From the cell containing the given text, extract its center point as (x, y) coordinate. 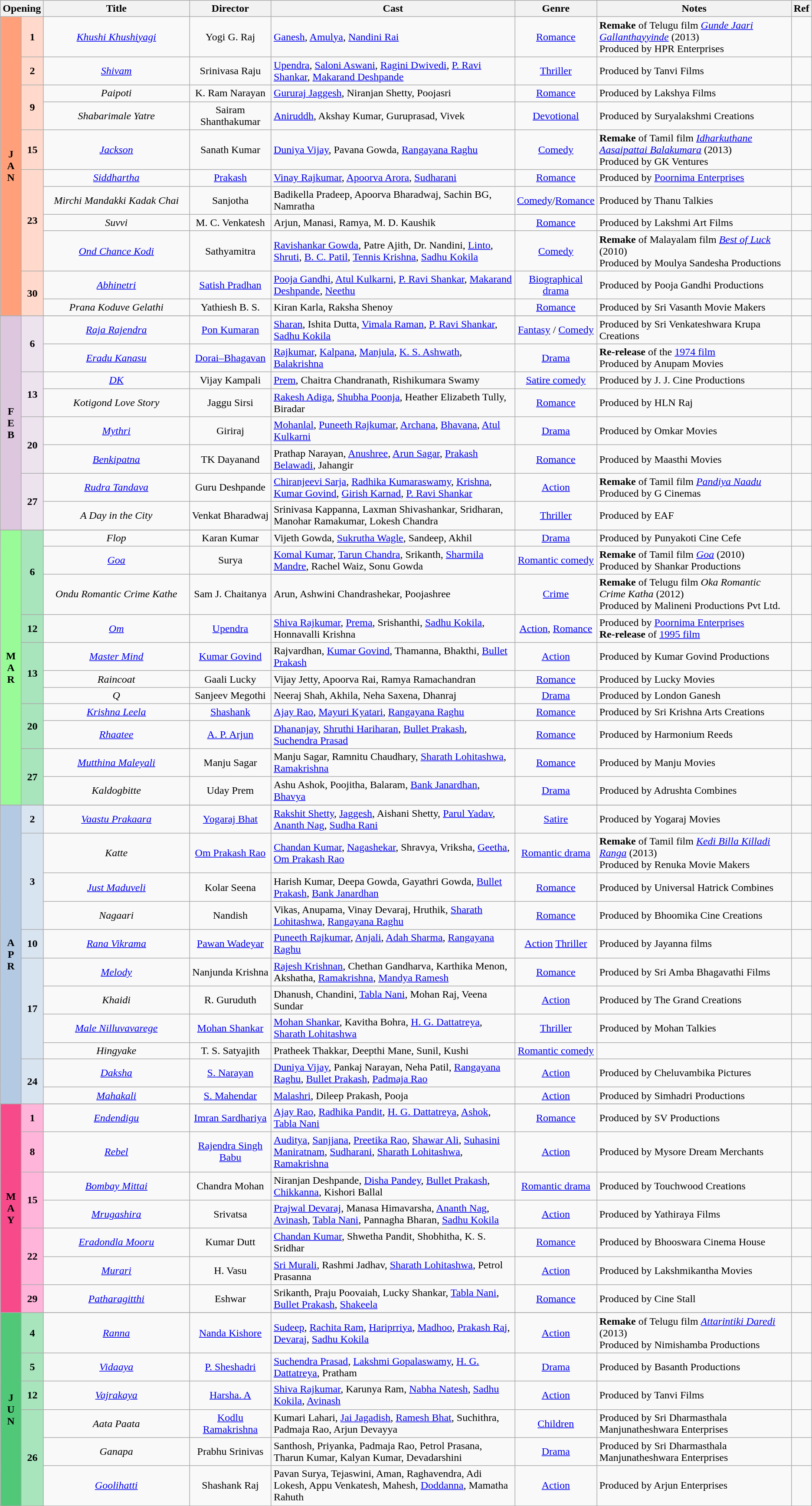
Prana Koduve Gelathi (116, 307)
Arun, Ashwini Chandrashekar, Poojashree (393, 594)
Bombay Mittai (116, 1186)
Kumari Lahari, Jai Jagadish, Ramesh Bhat, Suchithra, Padmaja Rao, Arjun Devayya (393, 1424)
Kolar Seena (231, 887)
Katte (116, 853)
Chandan Kumar, Shwetha Pandit, Shobhitha, K. S. Sridhar (393, 1242)
Murari (116, 1271)
Niranjan Deshpande, Disha Pandey, Bullet Prakash, Chikkanna, Kishori Ballal (393, 1186)
3 (32, 881)
Kodlu Ramakrishna (231, 1424)
Komal Kumar, Tarun Chandra, Srikanth, Sharmila Mandre, Rachel Waiz, Sonu Gowda (393, 560)
Notes (694, 9)
10 (32, 944)
Shivam (116, 71)
Produced by Yogaraj Movies (694, 819)
Ajay Rao, Radhika Pandit, H. G. Dattatreya, Ashok, Tabla Nani (393, 1117)
Paipoti (116, 93)
Remake of Tamil film Goa (2010) Produced by Shankar Productions (694, 560)
Produced by Jayanna films (694, 944)
Mutthina Maleyali (116, 763)
Produced by Sri Amba Bhagavathi Films (694, 972)
Om Prakash Rao (231, 853)
Produced by Thanu Talkies (694, 200)
Santhosh, Priyanka, Padmaja Rao, Petrol Prasana, Tharun Kumar, Kalyan Kumar, Devadarshini (393, 1451)
Mohanlal, Puneeth Rajkumar, Archana, Bhavana, Atul Kulkarni (393, 431)
Srinivasa Raju (231, 71)
Rajvardhan, Kumar Govind, Thamanna, Bhakthi, Bullet Prakash (393, 657)
Nanda Kishore (231, 1333)
Produced by J. J. Cine Productions (694, 380)
Auditya, Sanjjana, Preetika Rao, Shawar Ali, Suhasini Maniratnam, Sudharani, Sharath Lohitashwa, Ramakrishna (393, 1152)
Khushi Khushiyagi (116, 37)
Raincoat (116, 679)
Rakesh Adiga, Shubha Poonja, Heather Elizabeth Tully, Biradar (393, 403)
Srivatsa (231, 1215)
Gururaj Jaggesh, Niranjan Shetty, Poojasri (393, 93)
Yogi G. Raj (231, 37)
S. Narayan (231, 1073)
Pavan Surya, Tejaswini, Aman, Raghavendra, Adi Lokesh, Appu Venkatesh, Mahesh, Doddanna, Mamatha Rahuth (393, 1486)
Rakshit Shetty, Jaggesh, Aishani Shetty, Parul Yadav, Ananth Nag, Sudha Rani (393, 819)
Remake of Telugu film Oka Romantic Crime Katha (2012) Produced by Malineni Productions Pvt Ltd. (694, 594)
Shashank (231, 712)
Shashank Raj (231, 1486)
Pawan Wadeyar (231, 944)
Produced by Kumar Govind Productions (694, 657)
Khaidi (116, 1000)
Dhanush, Chandini, Tabla Nani, Mohan Raj, Veena Sundar (393, 1000)
Om (116, 628)
Rajesh Krishnan, Chethan Gandharva, Karthika Menon, Akshatha, Ramakrishna, Mandya Ramesh (393, 972)
Suvvi (116, 223)
Eradu Kanasu (116, 358)
8 (32, 1152)
P. Sheshadri (231, 1367)
Produced by SV Productions (694, 1117)
Ganapa (116, 1451)
FEB (11, 423)
Produced by Pooja Gandhi Productions (694, 285)
Gaali Lucky (231, 679)
5 (32, 1367)
Vijay Jetty, Apoorva Rai, Ramya Ramachandran (393, 679)
Venkat Bharadwaj (231, 515)
Srinivasa Kappanna, Laxman Shivashankar, Sridharan, Manohar Ramakumar, Lokesh Chandra (393, 515)
Ajay Rao, Mayuri Kyatari, Rangayana Raghu (393, 712)
Malashri, Dileep Prakash, Pooja (393, 1095)
Mahakali (116, 1095)
Flop (116, 538)
Action, Romance (556, 628)
Sri Murali, Rashmi Jadhav, Sharath Lohitashwa, Petrol Prasanna (393, 1271)
M. C. Venkatesh (231, 223)
Eradondla Mooru (116, 1242)
MAY (11, 1208)
Goa (116, 560)
Melody (116, 972)
Karan Kumar (231, 538)
Produced by Mysore Dream Merchants (694, 1152)
Devotional (556, 115)
Comedy/Romance (556, 200)
Sudeep, Rachita Ram, Hariprriya, Madhoo, Prakash Raj, Devaraj, Sadhu Kokila (393, 1333)
Kaldogbitte (116, 791)
Patharagitthi (116, 1299)
Male Nilluvavarege (116, 1028)
Produced by Sri Venkateshwara Krupa Creations (694, 330)
Sanjotha (231, 200)
Produced by Bhooswara Cinema House (694, 1242)
29 (32, 1299)
Duniya Vijay, Pavana Gowda, Rangayana Raghu (393, 150)
Produced by Maasthi Movies (694, 459)
Biographical drama (556, 285)
Ref (802, 9)
Manju Sagar (231, 763)
Shiva Rajkumar, Karunya Ram, Nabha Natesh, Sadhu Kokila, Avinash (393, 1395)
Upendra (231, 628)
Sam J. Chaitanya (231, 594)
Puneeth Rajkumar, Anjali, Adah Sharma, Rangayana Raghu (393, 944)
Produced by London Ganesh (694, 695)
Produced by Universal Hatrick Combines (694, 887)
Siddhartha (116, 178)
Surya (231, 560)
Remake of Tamil film Pandiya Naadu Produced by G Cinemas (694, 488)
Produced by EAF (694, 515)
Abhinetri (116, 285)
Produced by Touchwood Creations (694, 1186)
Produced by Lakshmikantha Movies (694, 1271)
Produced by Cheluvambika Pictures (694, 1073)
Produced by Manju Movies (694, 763)
A. P. Arjun (231, 734)
Q (116, 695)
Crime (556, 594)
Upendra, Saloni Aswani, Ragini Dwivedi, P. Ravi Shankar, Makarand Deshpande (393, 71)
Yathiesh B. S. (231, 307)
Vidaaya (116, 1367)
Harsha. A (231, 1395)
Rana Vikrama (116, 944)
Rhaatee (116, 734)
Opening (22, 9)
A Day in the City (116, 515)
Chiranjeevi Sarja, Radhika Kumaraswamy, Krishna, Kumar Govind, Girish Karnad, P. Ravi Shankar (393, 488)
Shiva Rajkumar, Prema, Srishanthi, Sadhu Kokila, Honnavalli Krishna (393, 628)
Just Maduveli (116, 887)
Kumar Dutt (231, 1242)
Mohan Shankar (231, 1028)
Sanjeev Megothi (231, 695)
Produced by Arjun Enterprises (694, 1486)
R. Guruduth (231, 1000)
Ravishankar Gowda, Patre Ajith, Dr. Nandini, Linto, Shruti, B. C. Patil, Tennis Krishna, Sadhu Kokila (393, 251)
Prathap Narayan, Anushree, Arun Sagar, Prakash Belawadi, Jahangir (393, 459)
Satish Pradhan (231, 285)
Fantasy / Comedy (556, 330)
Remake of Telugu film Gunde Jaari Gallanthayyinde (2013) Produced by HPR Enterprises (694, 37)
Suchendra Prasad, Lakshmi Gopalaswamy, H. G. Dattatreya, Pratham (393, 1367)
22 (32, 1257)
Benkipatna (116, 459)
APR (11, 954)
Produced by Yathiraya Films (694, 1215)
Genre (556, 9)
Pooja Gandhi, Atul Kulkarni, P. Ravi Shankar, Makarand Deshpande, Neethu (393, 285)
Pon Kumaran (231, 330)
Guru Deshpande (231, 488)
Produced by Sri Vasanth Movie Makers (694, 307)
Badikella Pradeep, Apoorva Bharadwaj, Sachin BG, Namratha (393, 200)
24 (32, 1081)
Cast (393, 9)
Prem, Chaitra Chandranath, Rishikumara Swamy (393, 380)
Produced by Simhadri Productions (694, 1095)
Manju Sagar, Ramnitu Chaudhary, Sharath Lohitashwa, Ramakrishna (393, 763)
Produced by Cine Stall (694, 1299)
Chandan Kumar, Nagashekar, Shravya, Vriksha, Geetha, Om Prakash Rao (393, 853)
Produced by Punyakoti Cine Cefe (694, 538)
Harish Kumar, Deepa Gowda, Gayathri Gowda, Bullet Prakash, Bank Janardhan (393, 887)
Kumar Govind (231, 657)
Prajwal Devaraj, Manasa Himavarsha, Ananth Nag, Avinash, Tabla Nani, Pannagha Bharan, Sadhu Kokila (393, 1215)
Srikanth, Praju Poovaiah, Lucky Shankar, Tabla Nani, Bullet Prakash, Shakeela (393, 1299)
H. Vasu (231, 1271)
Nanjunda Krishna (231, 972)
Giriraj (231, 431)
Action Thriller (556, 944)
Kotigond Love Story (116, 403)
Produced by HLN Raj (694, 403)
Produced by Omkar Movies (694, 431)
Aata Paata (116, 1424)
Vinay Rajkumar, Apoorva Arora, Sudharani (393, 178)
9 (32, 108)
30 (32, 293)
Director (231, 9)
Aniruddh, Akshay Kumar, Guruprasad, Vivek (393, 115)
17 (32, 1008)
Mirchi Mandakki Kadak Chai (116, 200)
Vijeth Gowda, Sukrutha Wagle, Sandeep, Akhil (393, 538)
TK Dayanand (231, 459)
Remake of Tamil film Idharkuthane Aasaipattai Balakumara (2013) Produced by GK Ventures (694, 150)
Nagaari (116, 915)
Dorai–Bhagavan (231, 358)
Produced by Suryalakshmi Creations (694, 115)
Title (116, 9)
Re-release of the 1974 film Produced by Anupam Movies (694, 358)
Children (556, 1424)
Rajkumar, Kalpana, Manjula, K. S. Ashwath, Balakrishna (393, 358)
Yogaraj Bhat (231, 819)
Produced by Basanth Productions (694, 1367)
JAN (11, 167)
Prakash (231, 178)
Ranna (116, 1333)
Produced by Lucky Movies (694, 679)
Pratheek Thakkar, Deepthi Mane, Sunil, Kushi (393, 1051)
Nandish (231, 915)
Produced by Poornima Enterprises Re-release of 1995 film (694, 628)
Sharan, Ishita Dutta, Vimala Raman, P. Ravi Shankar, Sadhu Kokila (393, 330)
Produced by Mohan Talkies (694, 1028)
Mrugashira (116, 1215)
Produced by Adrushta Combines (694, 791)
Chandra Mohan (231, 1186)
Rajendra Singh Babu (231, 1152)
Vikas, Anupama, Vinay Devaraj, Hruthik, Sharath Lohitashwa, Rangayana Raghu (393, 915)
Produced by Lakshmi Art Films (694, 223)
Kiran Karla, Raksha Shenoy (393, 307)
Goolihatti (116, 1486)
Produced by Bhoomika Cine Creations (694, 915)
Vajrakaya (116, 1395)
Ond Chance Kodi (116, 251)
Neeraj Shah, Akhila, Neha Saxena, Dhanraj (393, 695)
Jaggu Sirsi (231, 403)
Rebel (116, 1152)
Mythri (116, 431)
Arjun, Manasi, Ramya, M. D. Kaushik (393, 223)
4 (32, 1333)
Shabarimale Yatre (116, 115)
S. Mahendar (231, 1095)
Produced by Poornima Enterprises (694, 178)
Produced by Sri Krishna Arts Creations (694, 712)
DK (116, 380)
Raja Rajendra (116, 330)
Jackson (116, 150)
Remake of Telugu film Attarintiki Daredi (2013) Produced by Nimishamba Productions (694, 1333)
Ondu Romantic Crime Kathe (116, 594)
Uday Prem (231, 791)
Vijay Kampali (231, 380)
Sathyamitra (231, 251)
Dhananjay, Shruthi Hariharan, Bullet Prakash, Suchendra Prasad (393, 734)
Eshwar (231, 1299)
Ganesh, Amulya, Nandini Rai (393, 37)
Hingyake (116, 1051)
Remake of Tamil film Kedi Billa Killadi Ranga (2013) Produced by Renuka Movie Makers (694, 853)
26 (32, 1457)
Produced by The Grand Creations (694, 1000)
Produced by Harmonium Reeds (694, 734)
K. Ram Narayan (231, 93)
Mohan Shankar, Kavitha Bohra, H. G. Dattatreya, Sharath Lohitashwa (393, 1028)
T. S. Satyajith (231, 1051)
Daksha (116, 1073)
Vaastu Prakaara (116, 819)
Prabhu Srinivas (231, 1451)
Imran Sardhariya (231, 1117)
Satire (556, 819)
MAR (11, 667)
Master Mind (116, 657)
Remake of Malayalam film Best of Luck (2010) Produced by Moulya Sandesha Productions (694, 251)
Rudra Tandava (116, 488)
Endendigu (116, 1117)
Duniya Vijay, Pankaj Narayan, Neha Patil, Rangayana Raghu, Bullet Prakash, Padmaja Rao (393, 1073)
Sanath Kumar (231, 150)
JUN (11, 1409)
Krishna Leela (116, 712)
Sairam Shanthakumar (231, 115)
23 (32, 220)
Ashu Ashok, Poojitha, Balaram, Bank Janardhan, Bhavya (393, 791)
Satire comedy (556, 380)
Produced by Lakshya Films (694, 93)
